Locate the cell with the specified text and output its (x, y) center coordinate. 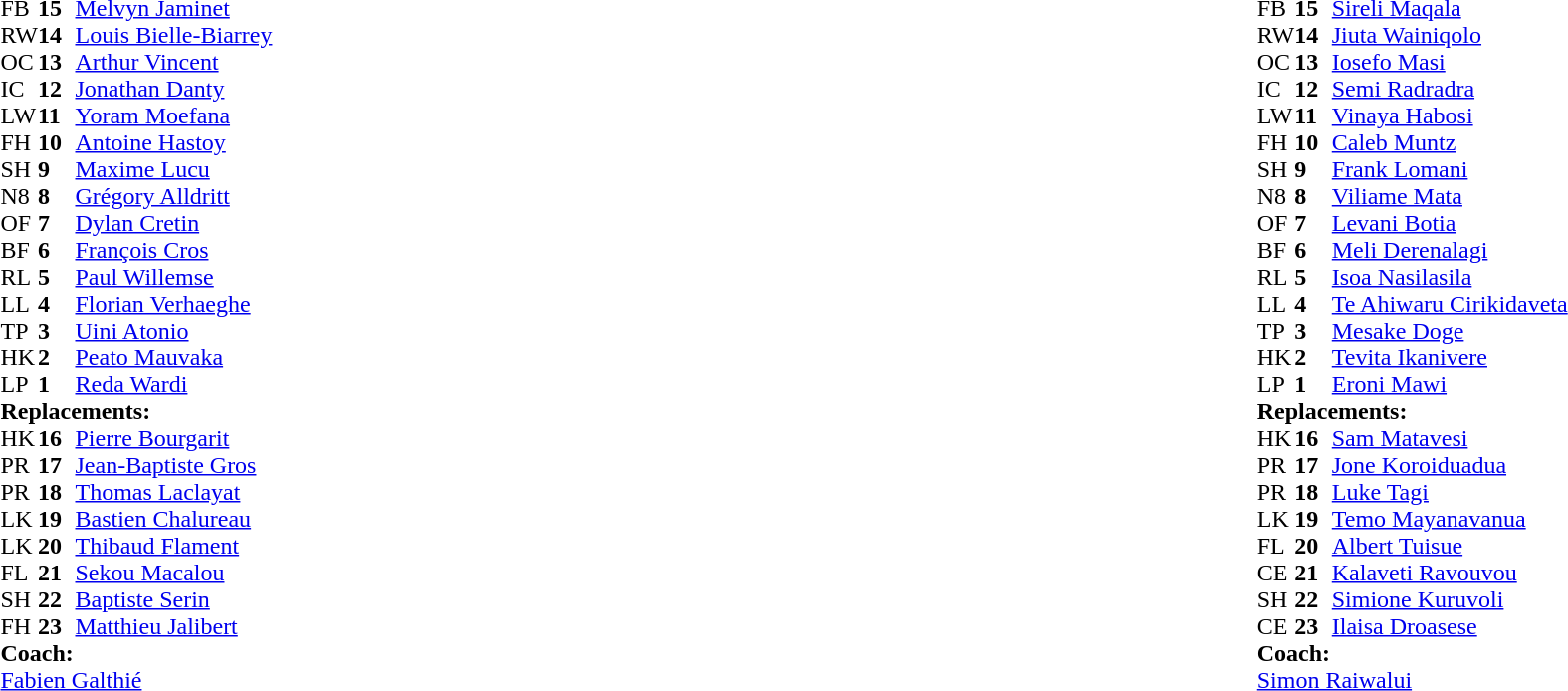
Vinaya Habosi (1450, 115)
Uini Atonio (174, 331)
Paul Willemse (174, 277)
Jiuta Wainiqolo (1450, 36)
Sekou Macalou (174, 574)
Yoram Moefana (174, 115)
Frank Lomani (1450, 169)
Tevita Ikanivere (1450, 358)
Arthur Vincent (174, 62)
Luke Tagi (1450, 492)
Thomas Laclayat (174, 492)
Jone Koroiduadua (1450, 466)
Peato Mauvaka (174, 358)
Caleb Muntz (1450, 143)
Mesake Doge (1450, 331)
Grégory Alldritt (174, 197)
Ilaisa Droasese (1450, 627)
Pierre Bourgarit (174, 438)
Temo Mayanavanua (1450, 520)
Kalaveti Ravouvou (1450, 574)
Eroni Mawi (1450, 384)
Baptiste Serin (174, 599)
Maxime Lucu (174, 169)
Bastien Chalureau (174, 520)
Viliame Mata (1450, 197)
Isoa Nasilasila (1450, 277)
Simione Kuruvoli (1450, 599)
Sam Matavesi (1450, 438)
Florian Verhaeghe (174, 305)
Dylan Cretin (174, 223)
Jean-Baptiste Gros (174, 466)
Albert Tuisue (1450, 546)
Louis Bielle-Biarrey (174, 36)
Matthieu Jalibert (174, 627)
Te Ahiwaru Cirikidaveta (1450, 305)
Antoine Hastoy (174, 143)
Thibaud Flament (174, 546)
François Cros (174, 251)
Meli Derenalagi (1450, 251)
Iosefo Masi (1450, 62)
Reda Wardi (174, 384)
Jonathan Danty (174, 90)
Semi Radradra (1450, 90)
Levani Botia (1450, 223)
